Scan for the cell matching the given text and deliver its (x, y) coordinate at center. 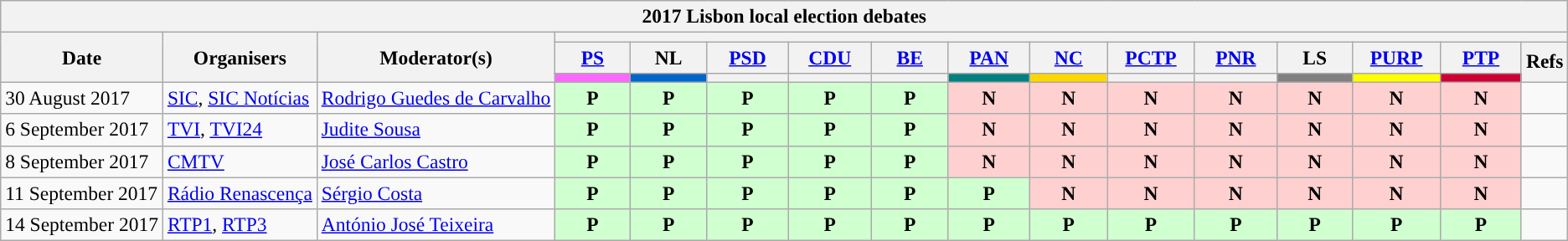
LS (1315, 57)
PURP (1397, 57)
NC (1069, 57)
8 September 2017 (82, 162)
PAN (989, 57)
Judite Sousa (436, 130)
RTP1, RTP3 (240, 224)
Moderator(s) (436, 57)
NL (668, 57)
11 September 2017 (82, 193)
14 September 2017 (82, 224)
Refs (1545, 62)
Organisers (240, 57)
6 September 2017 (82, 130)
PS (593, 57)
PSD (747, 57)
José Carlos Castro (436, 162)
Rádio Renascença (240, 193)
BE (910, 57)
Date (82, 57)
Sérgio Costa (436, 193)
Rodrigo Guedes de Carvalho (436, 98)
PTP (1481, 57)
2017 Lisbon local election debates (784, 16)
TVI, TVI24 (240, 130)
PCTP (1151, 57)
PNR (1236, 57)
SIC, SIC Notícias (240, 98)
António José Teixeira (436, 224)
CDU (830, 57)
CMTV (240, 162)
30 August 2017 (82, 98)
